Return [X, Y] of the center of cell containing provided text 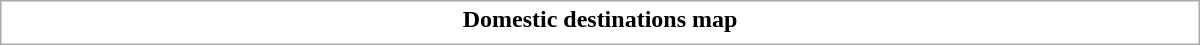
Domestic destinations map [600, 19]
